Extract the [X, Y] coordinate from the center of the cell holding the provided text.  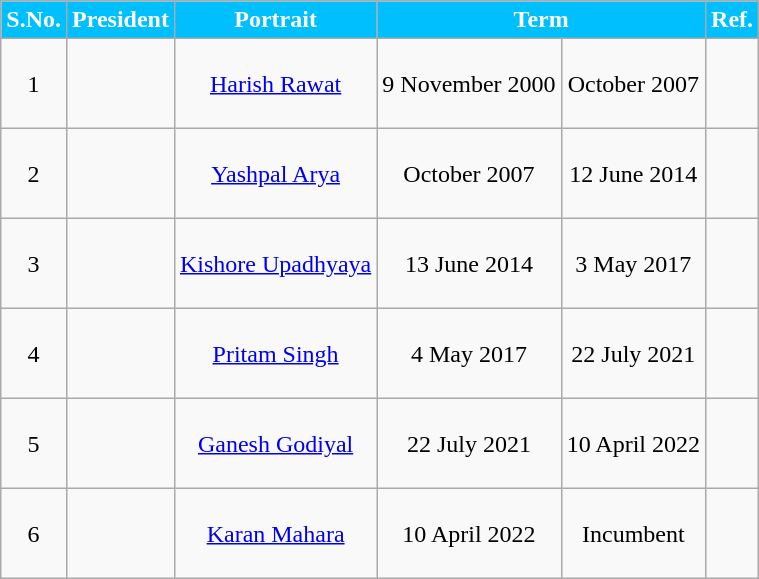
Yashpal Arya [275, 174]
13 June 2014 [469, 264]
S.No. [34, 20]
9 November 2000 [469, 84]
3 May 2017 [633, 264]
Harish Rawat [275, 84]
5 [34, 444]
1 [34, 84]
12 June 2014 [633, 174]
2 [34, 174]
Incumbent [633, 534]
4 May 2017 [469, 354]
4 [34, 354]
Kishore Upadhyaya [275, 264]
6 [34, 534]
3 [34, 264]
Pritam Singh [275, 354]
Term [542, 20]
Ref. [732, 20]
Portrait [275, 20]
President [120, 20]
Ganesh Godiyal [275, 444]
Karan Mahara [275, 534]
